Scan for the cell matching the given text and deliver its [x, y] coordinate at center. 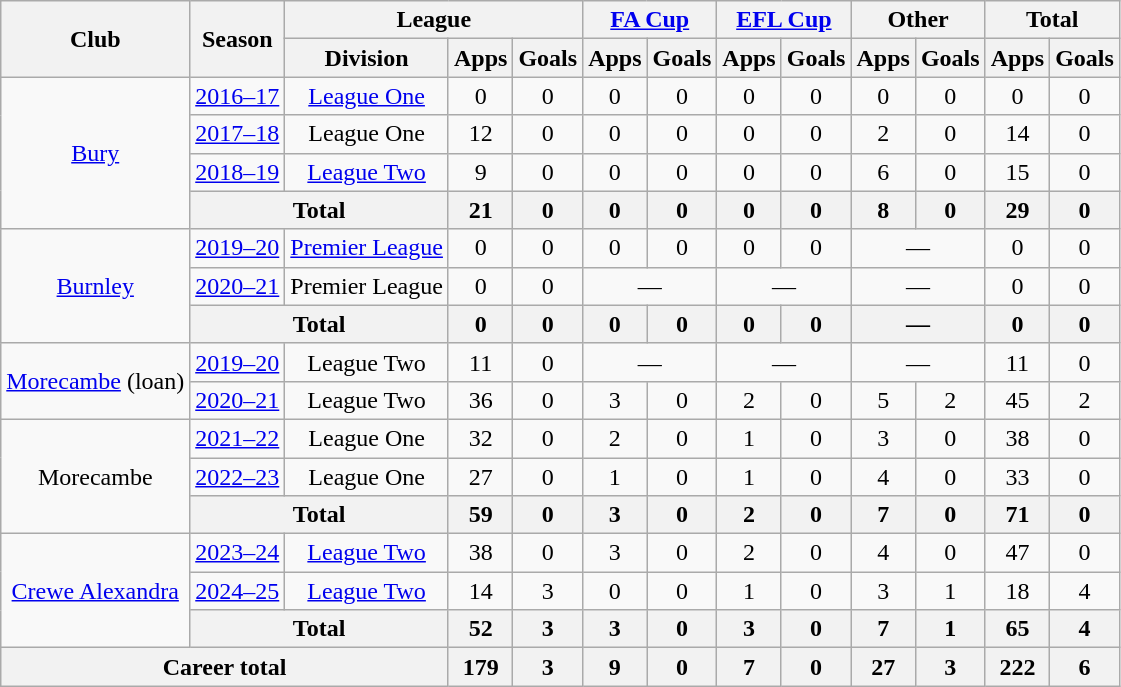
Burnley [96, 286]
65 [1017, 629]
2022–23 [238, 477]
29 [1017, 210]
222 [1017, 667]
15 [1017, 172]
36 [480, 400]
Bury [96, 153]
21 [480, 210]
71 [1017, 515]
33 [1017, 477]
Career total [225, 667]
Morecambe (loan) [96, 381]
2024–25 [238, 591]
2023–24 [238, 553]
45 [1017, 400]
32 [480, 438]
59 [480, 515]
EFL Cup [784, 20]
5 [883, 400]
2016–17 [238, 96]
179 [480, 667]
2021–22 [238, 438]
Club [96, 39]
8 [883, 210]
Morecambe [96, 476]
52 [480, 629]
League [434, 20]
Crewe Alexandra [96, 591]
18 [1017, 591]
FA Cup [650, 20]
47 [1017, 553]
12 [480, 134]
Division [367, 58]
Other [918, 20]
2018–19 [238, 172]
Season [238, 39]
2017–18 [238, 134]
